Search for the cell housing the specified text and yield its [X, Y] center coordinate. 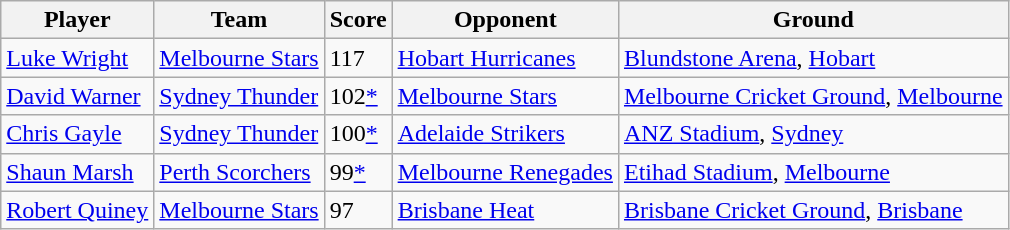
Brisbane Heat [505, 210]
Melbourne Renegades [505, 172]
Team [239, 20]
102* [358, 96]
Blundstone Arena, Hobart [813, 58]
Robert Quiney [78, 210]
99* [358, 172]
Etihad Stadium, Melbourne [813, 172]
Adelaide Strikers [505, 134]
Player [78, 20]
Score [358, 20]
Opponent [505, 20]
100* [358, 134]
Brisbane Cricket Ground, Brisbane [813, 210]
Ground [813, 20]
117 [358, 58]
ANZ Stadium, Sydney [813, 134]
Hobart Hurricanes [505, 58]
Shaun Marsh [78, 172]
Melbourne Cricket Ground, Melbourne [813, 96]
Chris Gayle [78, 134]
Perth Scorchers [239, 172]
Luke Wright [78, 58]
David Warner [78, 96]
97 [358, 210]
